Pinpoint the cell where the given text exists, returning its [X, Y] midpoint coordinate. 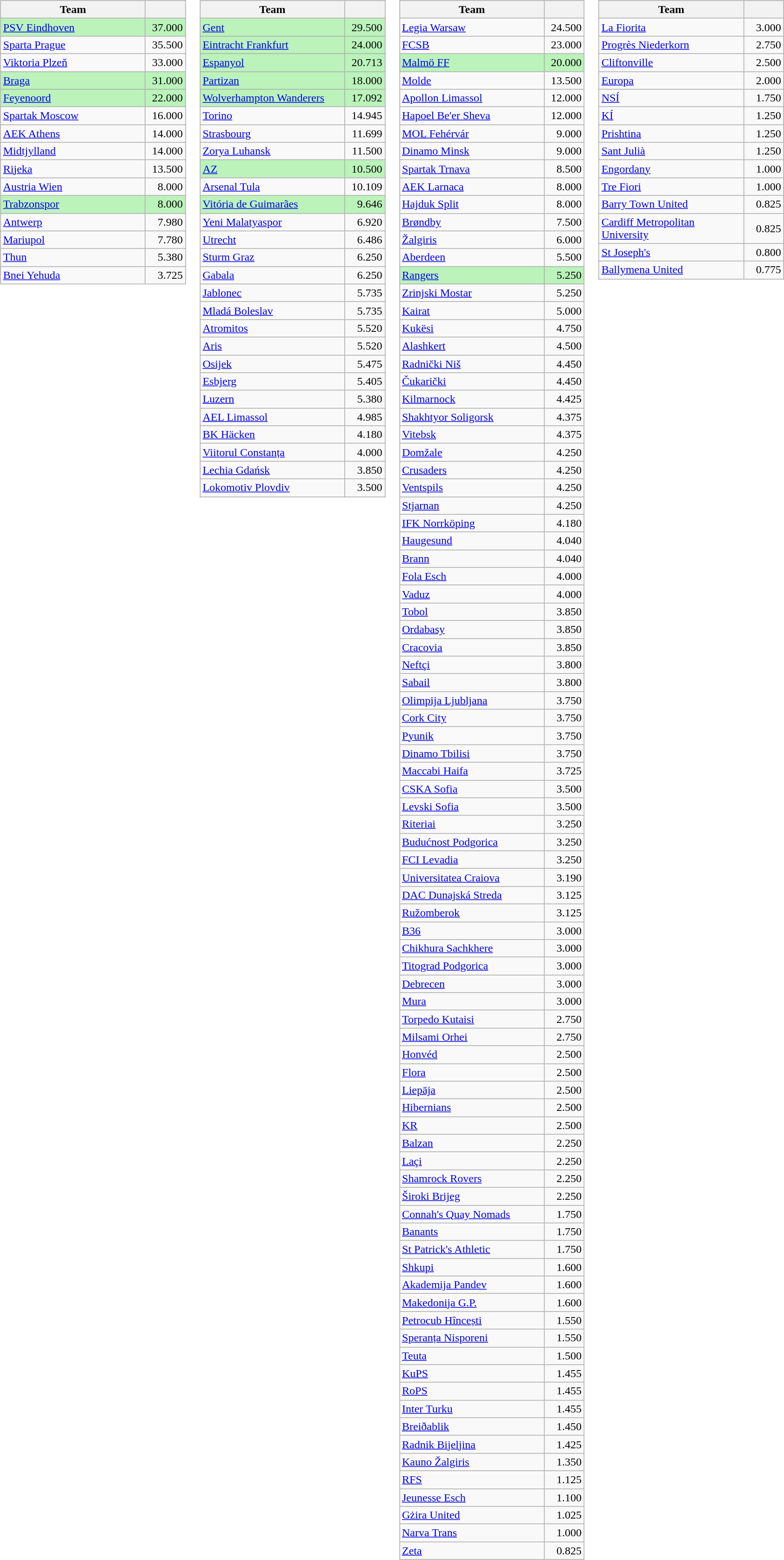
Aris [273, 346]
Akademija Pandev [472, 1285]
Zorya Luhansk [273, 151]
Luzern [273, 399]
Tobol [472, 612]
8.500 [564, 169]
FCSB [472, 45]
5.500 [564, 257]
Žalgiris [472, 240]
IFK Norrköping [472, 523]
Wolverhampton Wanderers [273, 98]
Narva Trans [472, 1533]
Feyenoord [73, 98]
Spartak Trnava [472, 169]
Inter Turku [472, 1409]
Apollon Limassol [472, 98]
0.775 [764, 270]
Vitebsk [472, 435]
Eintracht Frankfurt [273, 45]
St Joseph's [671, 252]
Jablonec [273, 293]
BK Häcken [273, 435]
16.000 [165, 116]
Antwerp [73, 222]
Flora [472, 1072]
Braga [73, 81]
Kauno Žalgiris [472, 1462]
4.500 [564, 346]
Rangers [472, 275]
Dinamo Minsk [472, 151]
Cracovia [472, 647]
Sturm Graz [273, 257]
Brøndby [472, 222]
Banants [472, 1232]
18.000 [365, 81]
Honvéd [472, 1055]
7.500 [564, 222]
Shkupi [472, 1267]
24.500 [564, 27]
Mladá Boleslav [273, 310]
Thun [73, 257]
24.000 [365, 45]
Yeni Malatyaspor [273, 222]
11.699 [365, 134]
Čukarički [472, 382]
1.500 [564, 1356]
B36 [472, 930]
AEK Larnaca [472, 187]
35.500 [165, 45]
KÍ [671, 116]
Kilmarnock [472, 399]
CSKA Sofia [472, 789]
33.000 [165, 62]
2.000 [764, 81]
St Patrick's Athletic [472, 1250]
Ballymena United [671, 270]
RFS [472, 1479]
Vaduz [472, 594]
0.800 [764, 252]
Zrinjski Mostar [472, 293]
Makedonija G.P. [472, 1303]
Budućnost Podgorica [472, 842]
Hapoel Be'er Sheva [472, 116]
DAC Dunajská Streda [472, 895]
Jeunesse Esch [472, 1497]
Torpedo Kutaisi [472, 1019]
Hajduk Split [472, 204]
Molde [472, 81]
La Fiorita [671, 27]
Europa [671, 81]
Milsami Orhei [472, 1037]
KuPS [472, 1373]
Levski Sofia [472, 807]
Spartak Moscow [73, 116]
Trabzonspor [73, 204]
Breiðablik [472, 1426]
Mura [472, 1002]
KR [472, 1125]
37.000 [165, 27]
1.450 [564, 1426]
Haugesund [472, 541]
Neftçi [472, 665]
Teuta [472, 1356]
Engordany [671, 169]
Chikhura Sachkhere [472, 948]
Midtjylland [73, 151]
Esbjerg [273, 382]
Partizan [273, 81]
Atromitos [273, 328]
Shakhtyor Soligorsk [472, 417]
Balzan [472, 1143]
Kukësi [472, 328]
20.713 [365, 62]
Espanyol [273, 62]
Cliftonville [671, 62]
10.109 [365, 187]
Gżira United [472, 1515]
Široki Brijeg [472, 1196]
14.945 [365, 116]
Lokomotiv Plovdiv [273, 488]
Gent [273, 27]
Crusaders [472, 470]
Bnei Yehuda [73, 275]
5.405 [365, 382]
11.500 [365, 151]
PSV Eindhoven [73, 27]
Cork City [472, 718]
Barry Town United [671, 204]
Malmö FF [472, 62]
Ordabasy [472, 629]
Liepāja [472, 1090]
Maccabi Haifa [472, 771]
6.920 [365, 222]
Sparta Prague [73, 45]
Stjarnan [472, 505]
Hibernians [472, 1108]
MOL Fehérvár [472, 134]
Mariupol [73, 240]
20.000 [564, 62]
7.780 [165, 240]
Legia Warsaw [472, 27]
Arsenal Tula [273, 187]
Universitatea Craiova [472, 877]
Viitorul Constanța [273, 452]
23.000 [564, 45]
5.475 [365, 363]
Petrocub Hîncești [472, 1320]
5.000 [564, 310]
6.000 [564, 240]
1.125 [564, 1479]
Lechia Gdańsk [273, 470]
Domžale [472, 452]
Brann [472, 558]
Dinamo Tbilisi [472, 753]
NSÍ [671, 98]
Debrecen [472, 984]
Aberdeen [472, 257]
Connah's Quay Nomads [472, 1214]
10.500 [365, 169]
RoPS [472, 1391]
Shamrock Rovers [472, 1178]
Tre Fiori [671, 187]
4.750 [564, 328]
Alashkert [472, 346]
Torino [273, 116]
Sant Julià [671, 151]
Progrès Niederkorn [671, 45]
Zeta [472, 1551]
AZ [273, 169]
Fola Esch [472, 576]
Kairat [472, 310]
3.190 [564, 877]
Radnik Bijeljina [472, 1444]
6.486 [365, 240]
31.000 [165, 81]
29.500 [365, 27]
AEK Athens [73, 134]
Riteriai [472, 824]
Rijeka [73, 169]
4.985 [365, 417]
Viktoria Plzeň [73, 62]
AEL Limassol [273, 417]
1.100 [564, 1497]
17.092 [365, 98]
7.980 [165, 222]
1.025 [564, 1515]
1.425 [564, 1444]
Utrecht [273, 240]
FCI Levadia [472, 860]
Radnički Niš [472, 363]
1.350 [564, 1462]
Gabala [273, 275]
Olimpija Ljubljana [472, 700]
Sabail [472, 683]
9.646 [365, 204]
Ventspils [472, 488]
Laçi [472, 1161]
Titograd Podgorica [472, 966]
Ružomberok [472, 913]
Strasbourg [273, 134]
Vitória de Guimarães [273, 204]
Pyunik [472, 736]
22.000 [165, 98]
Prishtina [671, 134]
Cardiff Metropolitan University [671, 228]
4.425 [564, 399]
Osijek [273, 363]
Speranța Nisporeni [472, 1338]
Austria Wien [73, 187]
